Identify which cell holds the provided text, then report its (x, y) central coordinate. 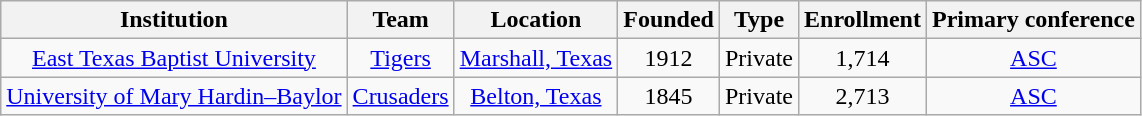
Team (400, 20)
University of Mary Hardin–Baylor (174, 96)
East Texas Baptist University (174, 58)
Location (536, 20)
Type (758, 20)
1,714 (863, 58)
Tigers (400, 58)
Founded (669, 20)
1912 (669, 58)
1845 (669, 96)
Institution (174, 20)
Belton, Texas (536, 96)
2,713 (863, 96)
Marshall, Texas (536, 58)
Crusaders (400, 96)
Primary conference (1033, 20)
Enrollment (863, 20)
